Scan for the cell matching the given text and deliver its [X, Y] coordinate at center. 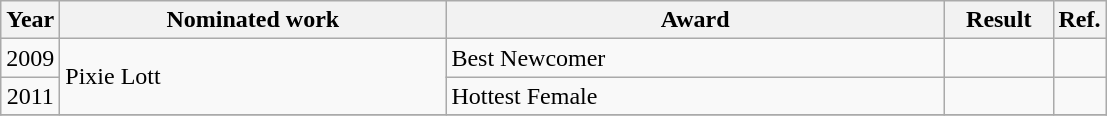
2009 [30, 58]
Pixie Lott [253, 77]
Award [696, 20]
2011 [30, 96]
Result [998, 20]
Nominated work [253, 20]
Hottest Female [696, 96]
Best Newcomer [696, 58]
Year [30, 20]
Ref. [1080, 20]
